Identify which cell holds the provided text, then report its [x, y] central coordinate. 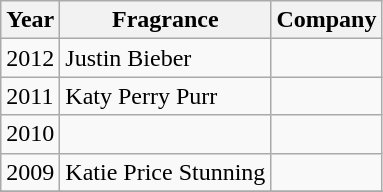
2011 [30, 96]
Katy Perry Purr [166, 96]
Katie Price Stunning [166, 172]
Fragrance [166, 20]
Justin Bieber [166, 58]
2010 [30, 134]
2012 [30, 58]
Company [326, 20]
2009 [30, 172]
Year [30, 20]
